Determine the [X, Y] coordinate at the center of the cell enclosing the given text.  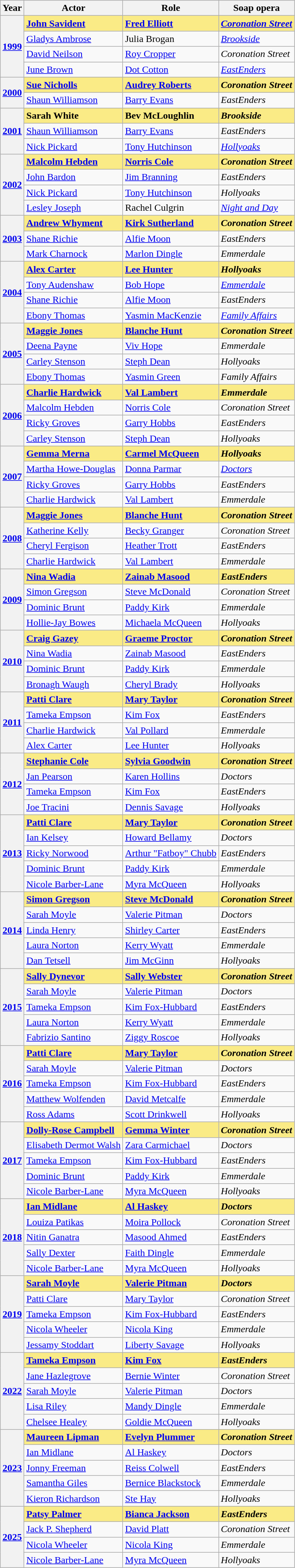
Samantha Giles [73, 1483]
Dolly-Rose Campbell [73, 1130]
Howard Bellamy [170, 838]
Viv Hope [170, 346]
Rachel Culgrin [170, 208]
Gladys Ambrose [73, 39]
Katherine Kelly [73, 530]
2011 [12, 723]
Deena Payne [73, 346]
2001 [12, 131]
Ian Kelsey [73, 838]
Elisabeth Dermot Walsh [73, 1145]
David Neilson [73, 54]
2012 [12, 784]
John Savident [73, 23]
Soap opera [257, 8]
Lesley Joseph [73, 208]
Jack P. Shepherd [73, 1529]
Dot Cotton [170, 69]
2008 [12, 538]
Martha Howe-Douglas [73, 469]
Heather Trott [170, 546]
Jessamy Stoddart [73, 1345]
John Bardon [73, 177]
Linda Henry [73, 930]
Shirley Carter [170, 930]
Sarah White [73, 115]
Marlon Dingle [170, 254]
Reiss Colwell [170, 1468]
Dennis Savage [170, 807]
Kirk Sutherland [170, 223]
Becky Granger [170, 530]
Karen Hollins [170, 776]
2004 [12, 292]
Ziggy Roscoe [170, 1038]
Stephanie Cole [73, 761]
Sylvia Goodwin [170, 761]
Tony Audenshaw [73, 285]
2010 [12, 661]
Goldie McQueen [170, 1421]
Role [170, 8]
Masood Ahmed [170, 1237]
Julia Brogan [170, 39]
Audrey Roberts [170, 85]
Bianca Jackson [170, 1514]
Cheryl Fergison [73, 546]
Ste Hay [170, 1499]
Jim McGinn [170, 961]
Liberty Savage [170, 1345]
Gemma Merna [73, 454]
Hollie-Jay Bowes [73, 623]
2000 [12, 92]
Zara Carmichael [170, 1145]
Mark Charnock [73, 254]
2015 [12, 1007]
Night and Day [257, 208]
Kieron Richardson [73, 1499]
Bronagh Waugh [73, 684]
Dan Tetsell [73, 961]
Jonny Freeman [73, 1468]
June Brown [73, 69]
Louiza Patikas [73, 1222]
David Metcalfe [170, 1099]
Ross Adams [73, 1114]
Year [12, 8]
Actor [73, 8]
Jan Pearson [73, 776]
2013 [12, 853]
2022 [12, 1391]
Donna Parmar [170, 469]
Joe Tracini [73, 807]
Moira Pollock [170, 1222]
Nitin Ganatra [73, 1237]
2025 [12, 1537]
Sally Dynevor [73, 976]
2018 [12, 1237]
Patsy Palmer [73, 1514]
2007 [12, 477]
Lisa Riley [73, 1406]
Michaela McQueen [170, 623]
2003 [12, 239]
Gemma Winter [170, 1130]
2016 [12, 1084]
David Platt [170, 1529]
Carmel McQueen [170, 454]
Craig Gazey [73, 638]
Bernie Winter [170, 1375]
Bob Hope [170, 285]
1999 [12, 46]
2017 [12, 1160]
Scott Drinkwell [170, 1114]
Arthur "Fatboy" Chubb [170, 853]
Fabrizio Santino [73, 1038]
Bernice Blackstock [170, 1483]
Faith Dingle [170, 1253]
Chelsee Healey [73, 1421]
Graeme Proctor [170, 638]
Yasmin MacKenzie [170, 315]
2006 [12, 415]
Maureen Lipman [73, 1437]
Ricky Norwood [73, 853]
Sally Webster [170, 976]
Cheryl Brady [170, 684]
Sally Dexter [73, 1253]
2005 [12, 354]
2009 [12, 600]
Sue Nicholls [73, 85]
Mandy Dingle [170, 1406]
Matthew Wolfenden [73, 1099]
Andrew Whyment [73, 223]
Evelyn Plummer [170, 1437]
Val Pollard [170, 730]
2002 [12, 184]
Yasmin Green [170, 377]
Bev McLoughlin [170, 115]
Roy Cropper [170, 54]
2019 [12, 1314]
2023 [12, 1468]
2014 [12, 930]
Jane Hazlegrove [73, 1375]
Jim Branning [170, 177]
Fred Elliott [170, 23]
